From the cell containing the given text, extract its center point as (x, y) coordinate. 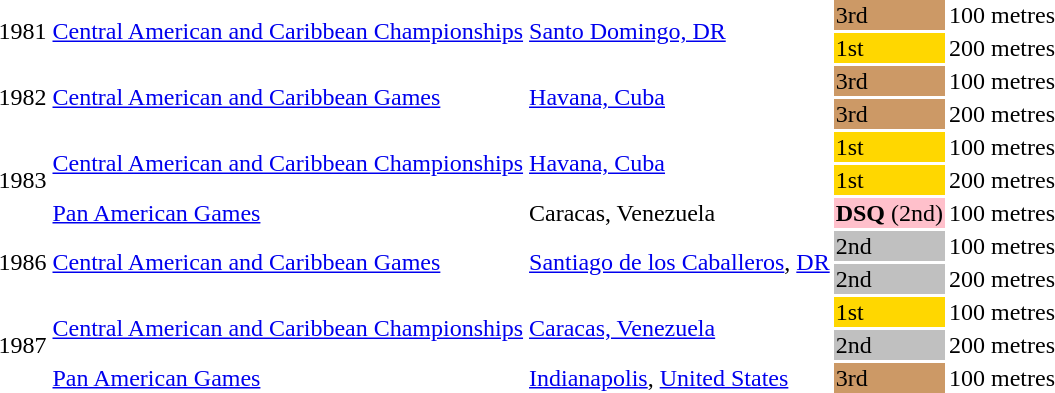
Indianapolis, United States (680, 378)
Santiago de los Caballeros, DR (680, 262)
Santo Domingo, DR (680, 32)
DSQ (2nd) (889, 213)
